Capture the cell that displays the provided text and extract its (X, Y) central coordinate. 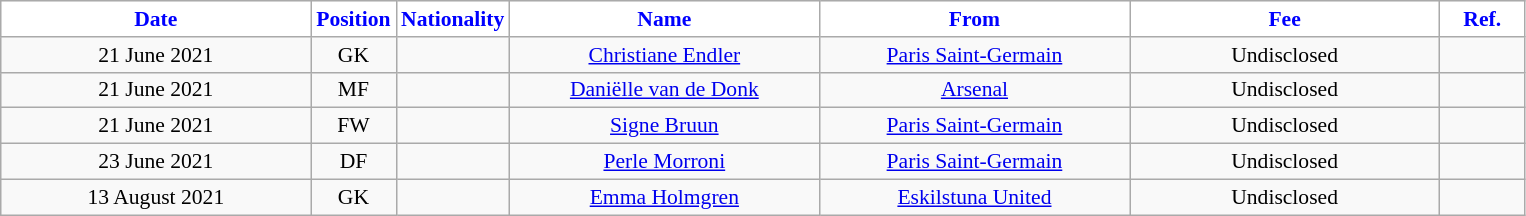
MF (354, 90)
Signe Bruun (664, 126)
23 June 2021 (156, 162)
DF (354, 162)
Emma Holmgren (664, 197)
FW (354, 126)
13 August 2021 (156, 197)
Eskilstuna United (974, 197)
Daniëlle van de Donk (664, 90)
Ref. (1482, 19)
From (974, 19)
Name (664, 19)
Perle Morroni (664, 162)
Nationality (452, 19)
Date (156, 19)
Fee (1285, 19)
Arsenal (974, 90)
Christiane Endler (664, 55)
Position (354, 19)
